Find where the given text appears and provide that cell's center as [x, y] coordinate. 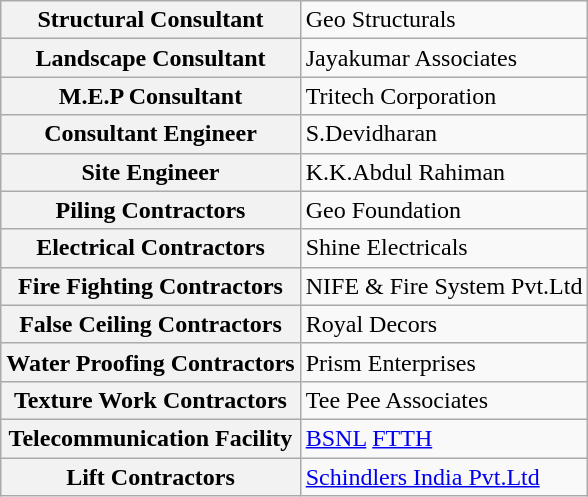
Lift Contractors [150, 477]
M.E.P Consultant [150, 96]
S.Devidharan [444, 134]
Jayakumar Associates [444, 58]
False Ceiling Contractors [150, 324]
K.K.Abdul Rahiman [444, 172]
Royal Decors [444, 324]
Schindlers India Pvt.Ltd [444, 477]
NIFE & Fire System Pvt.Ltd [444, 286]
Consultant Engineer [150, 134]
Site Engineer [150, 172]
Tee Pee Associates [444, 400]
Landscape Consultant [150, 58]
Electrical Contractors [150, 248]
Tritech Corporation [444, 96]
Prism Enterprises [444, 362]
Water Proofing Contractors [150, 362]
Structural Consultant [150, 20]
Geo Foundation [444, 210]
BSNL FTTH [444, 438]
Geo Structurals [444, 20]
Telecommunication Facility [150, 438]
Shine Electricals [444, 248]
Texture Work Contractors [150, 400]
Piling Contractors [150, 210]
Fire Fighting Contractors [150, 286]
